For the text-containing cell, return its midpoint in (X, Y) coordinate format. 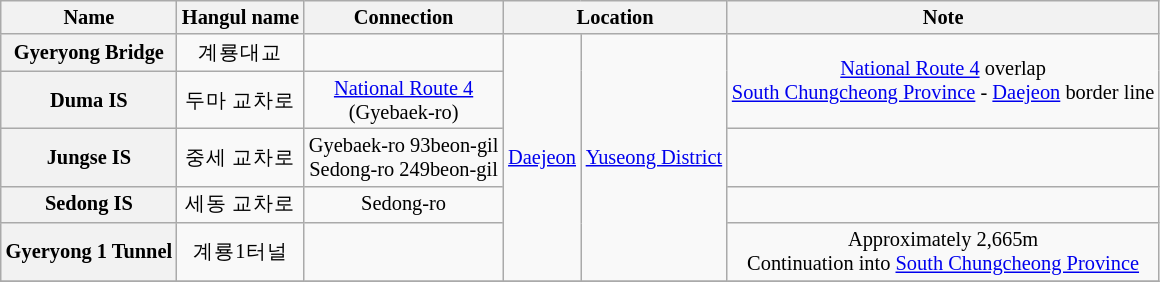
Hangul name (240, 17)
Jungse IS (89, 157)
Approximately 2,665mContinuation into South Chungcheong Province (943, 252)
Sedong IS (89, 204)
Gyeryong 1 Tunnel (89, 252)
Name (89, 17)
Note (943, 17)
두마 교차로 (240, 100)
Duma IS (89, 100)
Yuseong District (654, 157)
Connection (404, 17)
National Route 4 overlapSouth Chungcheong Province - Daejeon border line (943, 81)
National Route 4(Gyebaek-ro) (404, 100)
Location (615, 17)
계룡1터널 (240, 252)
세동 교차로 (240, 204)
Daejeon (542, 157)
Gyebaek-ro 93beon-gilSedong-ro 249beon-gil (404, 157)
Sedong-ro (404, 204)
Gyeryong Bridge (89, 52)
계룡대교 (240, 52)
중세 교차로 (240, 157)
